Output the (x, y) coordinate of the center of the cell containing the given text.  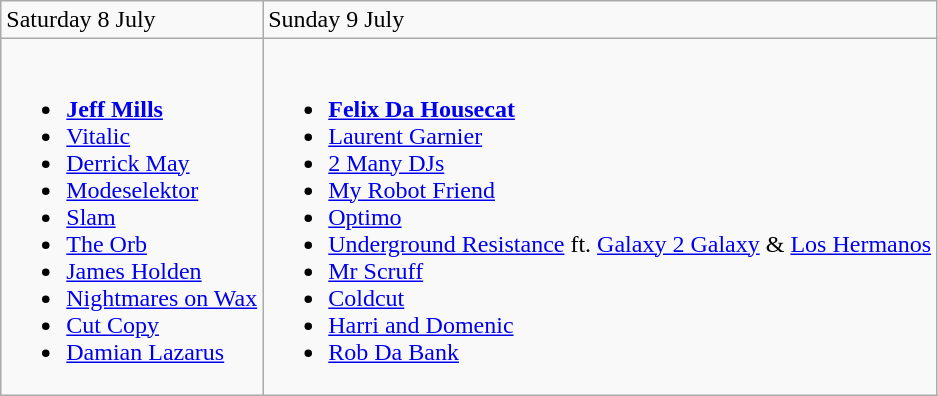
Saturday 8 July (132, 20)
Sunday 9 July (600, 20)
Jeff MillsVitalicDerrick MayModeselektorSlamThe OrbJames HoldenNightmares on WaxCut CopyDamian Lazarus (132, 217)
